Find where the given text appears and provide that cell's center as (X, Y) coordinate. 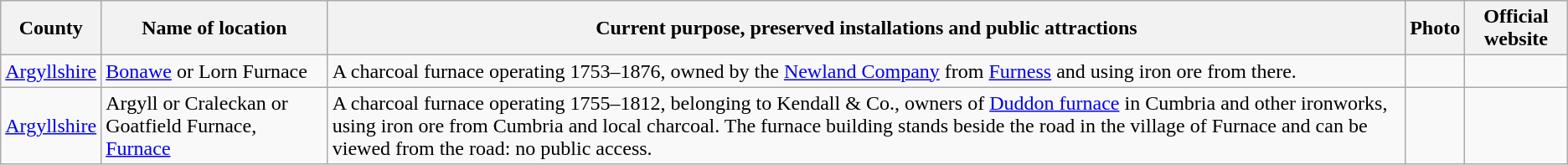
Current purpose, preserved installations and public attractions (866, 28)
County (51, 28)
A charcoal furnace operating 1753–1876, owned by the Newland Company from Furness and using iron ore from there. (866, 71)
Bonawe or Lorn Furnace (214, 71)
Argyll or Craleckan or Goatfield Furnace, Furnace (214, 126)
Photo (1436, 28)
Official website (1516, 28)
Name of location (214, 28)
